Determine the [X, Y] coordinate at the center of the cell enclosing the given text.  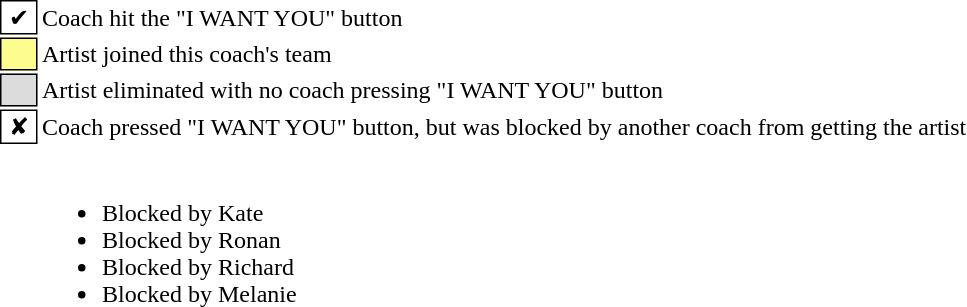
✔ [19, 17]
Artist joined this coach's team [504, 54]
Artist eliminated with no coach pressing "I WANT YOU" button [504, 90]
Coach hit the "I WANT YOU" button [504, 17]
✘ [19, 127]
Coach pressed "I WANT YOU" button, but was blocked by another coach from getting the artist [504, 127]
